Return [X, Y] of the center of cell containing provided text 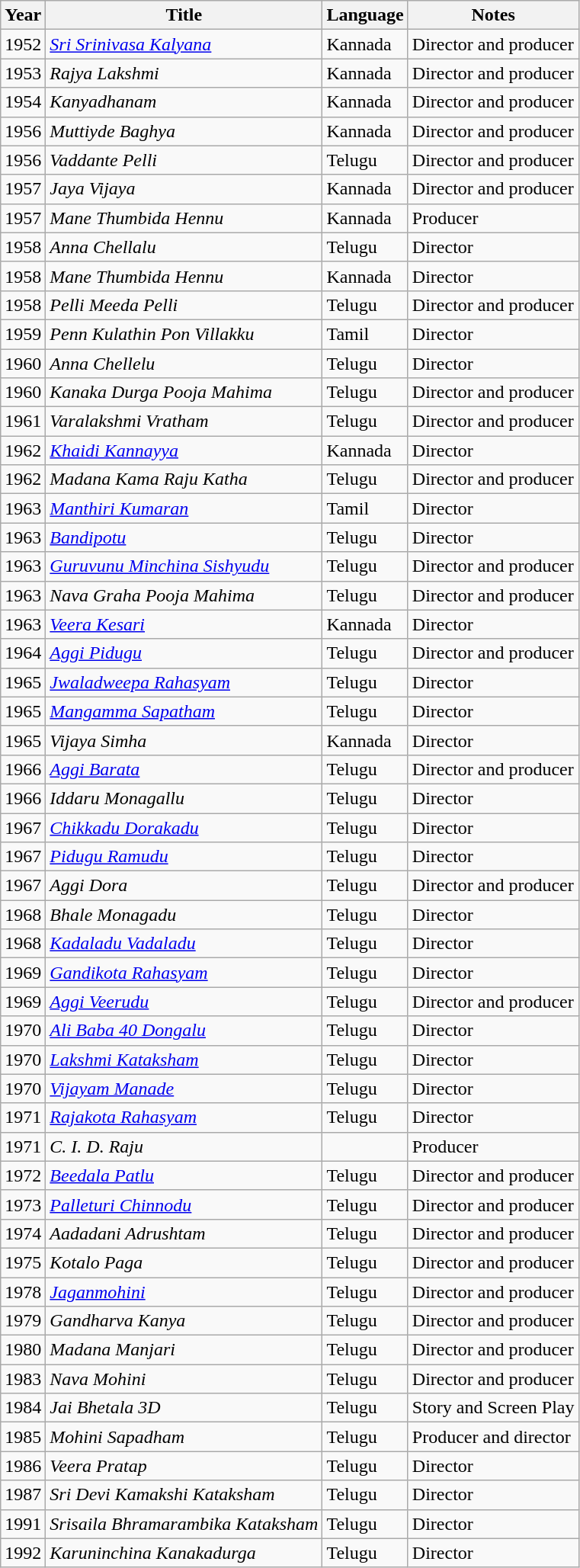
1974 [23, 1233]
Chikkadu Dorakadu [184, 827]
Mangamma Sapatham [184, 711]
Aggi Barata [184, 769]
Gandikota Rahasyam [184, 973]
Guruvunu Minchina Sishyudu [184, 566]
Veera Pratap [184, 1466]
Anna Chellelu [184, 364]
Rajakota Rahasyam [184, 1117]
Aggi Dora [184, 886]
C. I. D. Raju [184, 1146]
Sri Srinivasa Kalyana [184, 44]
1985 [23, 1437]
1975 [23, 1262]
Varalakshmi Vratham [184, 422]
Muttiyde Baghya [184, 131]
1978 [23, 1292]
Nava Mohini [184, 1379]
Srisaila Bhramarambika Kataksham [184, 1524]
1992 [23, 1553]
Aggi Pidugu [184, 653]
Jwaladweepa Rahasyam [184, 682]
1983 [23, 1379]
Mohini Sapadham [184, 1437]
1979 [23, 1321]
Iddaru Monagallu [184, 798]
Language [365, 15]
Year [23, 15]
Anna Chellalu [184, 247]
1991 [23, 1524]
Beedala Patlu [184, 1175]
1973 [23, 1204]
Palleturi Chinnodu [184, 1204]
Kotalo Paga [184, 1262]
1980 [23, 1350]
Pelli Meeda Pelli [184, 305]
Notes [493, 15]
Gandharva Kanya [184, 1321]
Aadadani Adrushtam [184, 1233]
Sri Devi Kamakshi Kataksham [184, 1495]
Veera Kesari [184, 624]
Title [184, 15]
Vaddante Pelli [184, 160]
1986 [23, 1466]
Jaganmohini [184, 1292]
Jaya Vijaya [184, 189]
Bandipotu [184, 537]
Pidugu Ramudu [184, 857]
Madana Manjari [184, 1350]
Penn Kulathin Pon Villakku [184, 334]
Lakshmi Kataksham [184, 1060]
1952 [23, 44]
Bhale Monagadu [184, 915]
Khaidi Kannayya [184, 451]
Manthiri Kumaran [184, 508]
Story and Screen Play [493, 1408]
Aggi Veerudu [184, 1002]
Kanyadhanam [184, 102]
Vijayam Manade [184, 1089]
Vijaya Simha [184, 740]
1972 [23, 1175]
Karuninchina Kanakadurga [184, 1553]
1961 [23, 422]
Producer and director [493, 1437]
Kadaladu Vadaladu [184, 944]
Jai Bhetala 3D [184, 1408]
Ali Baba 40 Dongalu [184, 1031]
Madana Kama Raju Katha [184, 479]
1964 [23, 653]
1984 [23, 1408]
1959 [23, 334]
1953 [23, 73]
1987 [23, 1495]
1954 [23, 102]
Rajya Lakshmi [184, 73]
Kanaka Durga Pooja Mahima [184, 393]
Nava Graha Pooja Mahima [184, 595]
